Capture the cell that displays the provided text and extract its [x, y] central coordinate. 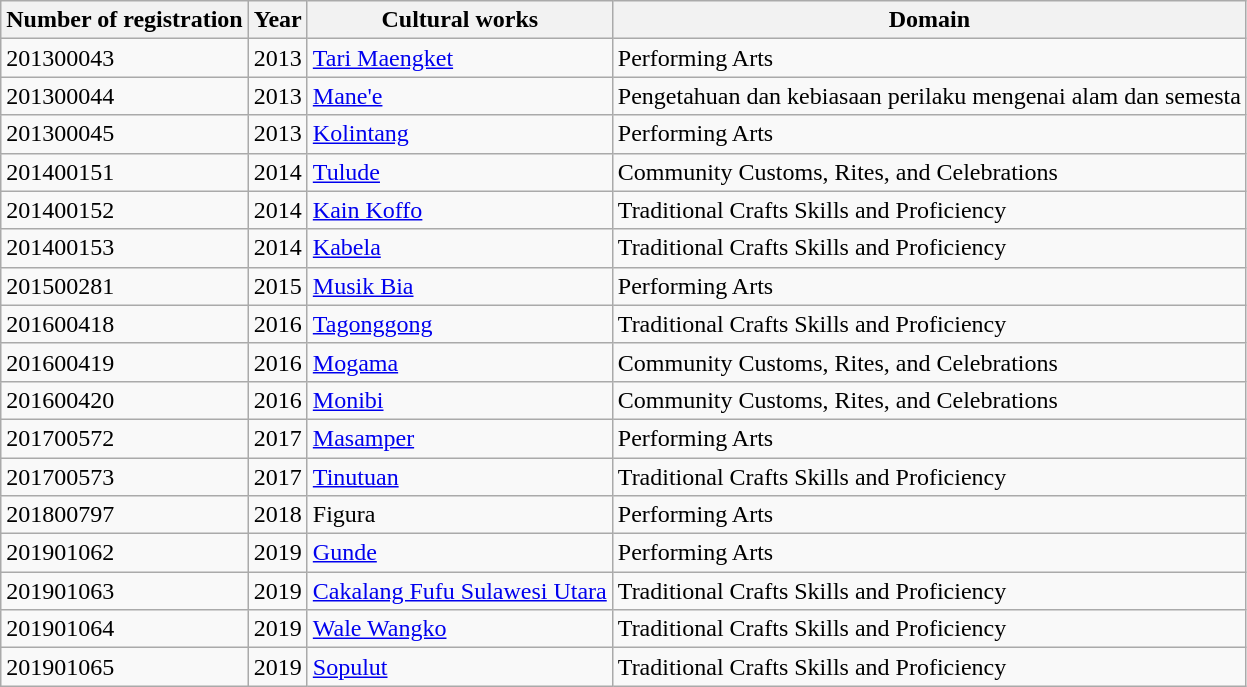
201300043 [124, 58]
201600420 [124, 400]
Sopulut [460, 667]
Wale Wangko [460, 629]
201300044 [124, 96]
201600418 [124, 324]
Year [278, 20]
201500281 [124, 286]
2015 [278, 286]
2018 [278, 515]
Cakalang Fufu Sulawesi Utara [460, 591]
Gunde [460, 553]
Monibi [460, 400]
Masamper [460, 438]
201400152 [124, 210]
201400151 [124, 172]
Mane'e [460, 96]
201400153 [124, 248]
Domain [929, 20]
Kain Koffo [460, 210]
Tinutuan [460, 477]
Tari Maengket [460, 58]
Kabela [460, 248]
201901063 [124, 591]
Number of registration [124, 20]
Figura [460, 515]
201901065 [124, 667]
Pengetahuan dan kebiasaan perilaku mengenai alam dan semesta [929, 96]
Tagonggong [460, 324]
Tulude [460, 172]
201901064 [124, 629]
Mogama [460, 362]
Musik Bia [460, 286]
201600419 [124, 362]
201901062 [124, 553]
201700572 [124, 438]
Kolintang [460, 134]
201700573 [124, 477]
201300045 [124, 134]
201800797 [124, 515]
Cultural works [460, 20]
